Pinpoint the cell where the given text exists, returning its [X, Y] midpoint coordinate. 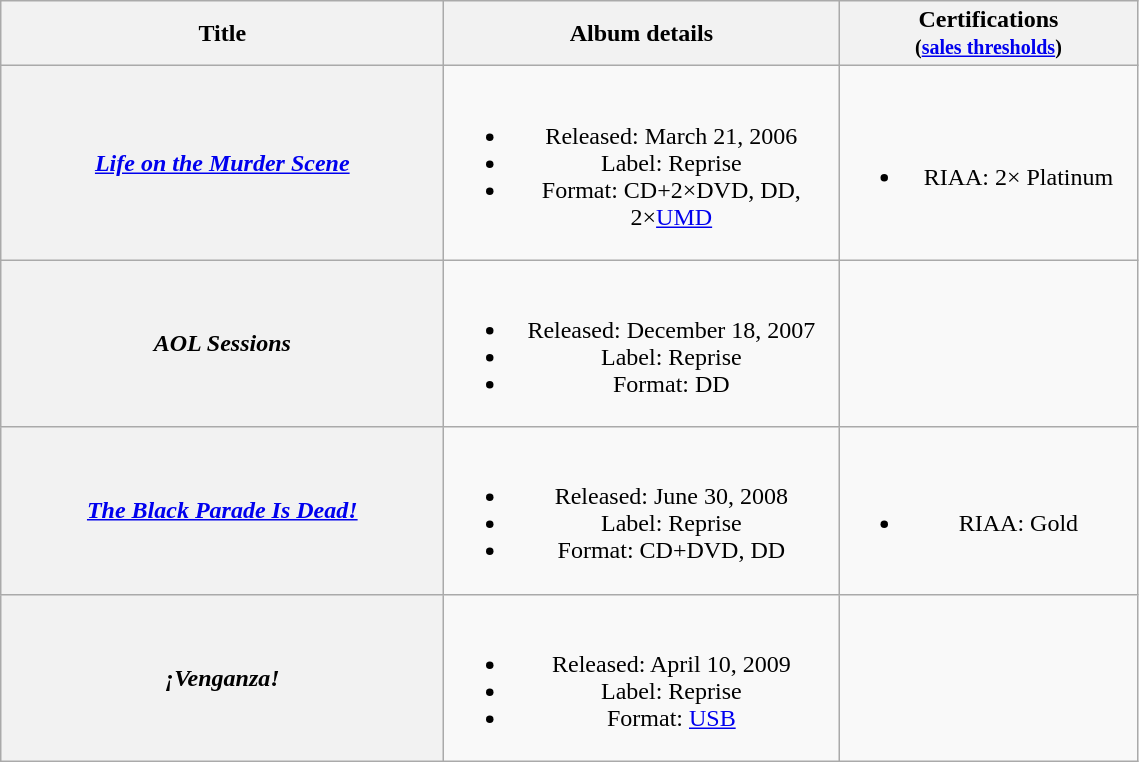
Life on the Murder Scene [222, 163]
RIAA: Gold [988, 510]
Released: March 21, 2006Label: RepriseFormat: CD+2×DVD, DD, 2×UMD [642, 163]
The Black Parade Is Dead! [222, 510]
Released: December 18, 2007Label: RepriseFormat: DD [642, 344]
Certifications(sales thresholds) [988, 34]
AOL Sessions [222, 344]
Released: June 30, 2008Label: RepriseFormat: CD+DVD, DD [642, 510]
RIAA: 2× Platinum [988, 163]
¡Venganza! [222, 678]
Album details [642, 34]
Released: April 10, 2009Label: RepriseFormat: USB [642, 678]
Title [222, 34]
